Determine the [x, y] coordinate at the center of the cell enclosing the given text.  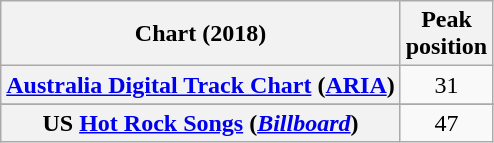
47 [446, 123]
31 [446, 85]
Peakposition [446, 34]
Chart (2018) [200, 34]
US Hot Rock Songs (Billboard) [200, 123]
Australia Digital Track Chart (ARIA) [200, 85]
